For the text-containing cell, return its midpoint in [X, Y] coordinate format. 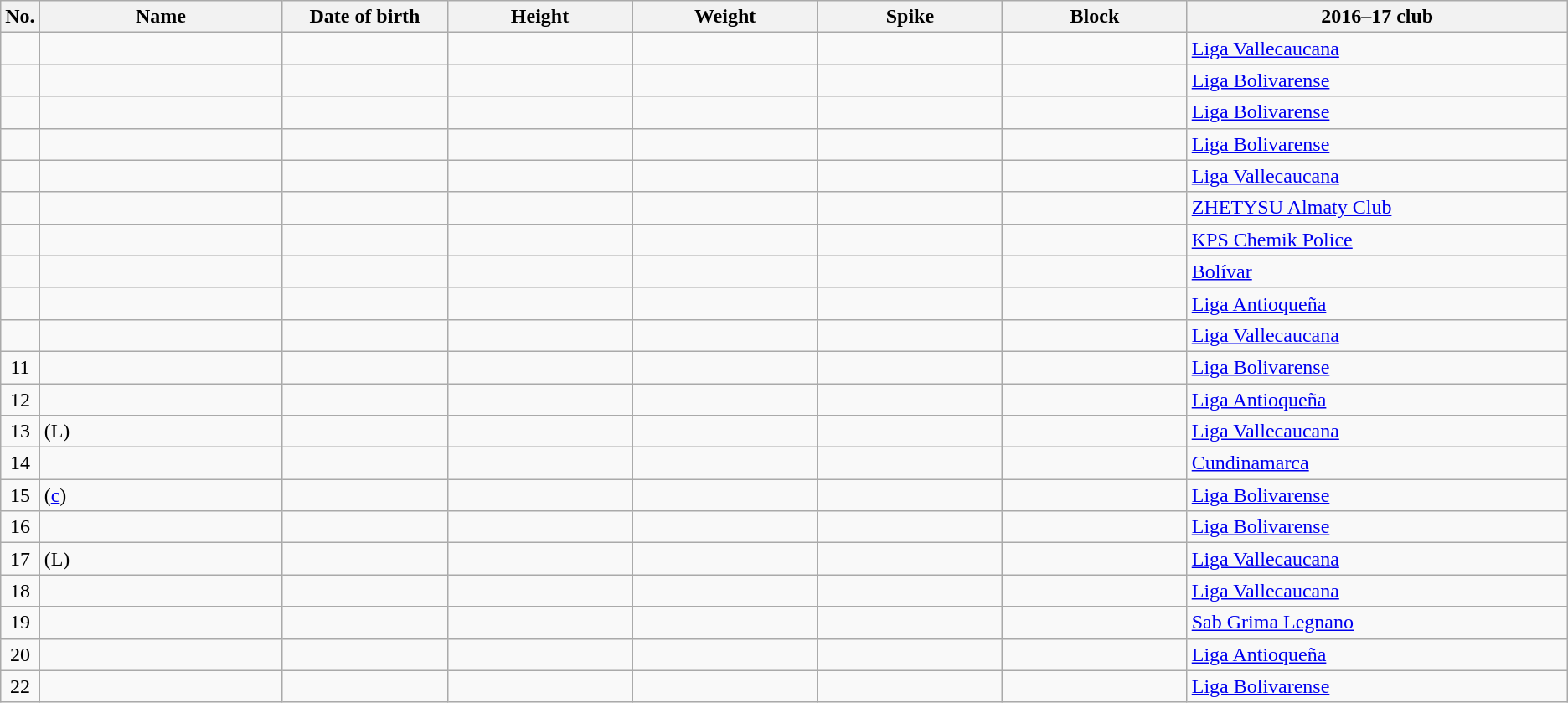
KPS Chemik Police [1377, 240]
15 [20, 495]
20 [20, 654]
13 [20, 432]
22 [20, 686]
2016–17 club [1377, 17]
17 [20, 559]
Weight [725, 17]
Name [161, 17]
12 [20, 400]
Block [1096, 17]
Date of birth [365, 17]
Height [539, 17]
19 [20, 623]
Sab Grima Legnano [1377, 623]
14 [20, 463]
(c) [161, 495]
ZHETYSU Almaty Club [1377, 208]
11 [20, 367]
Bolívar [1377, 271]
No. [20, 17]
Cundinamarca [1377, 463]
16 [20, 527]
Spike [910, 17]
18 [20, 591]
